Return (X, Y) of the center of cell containing provided text 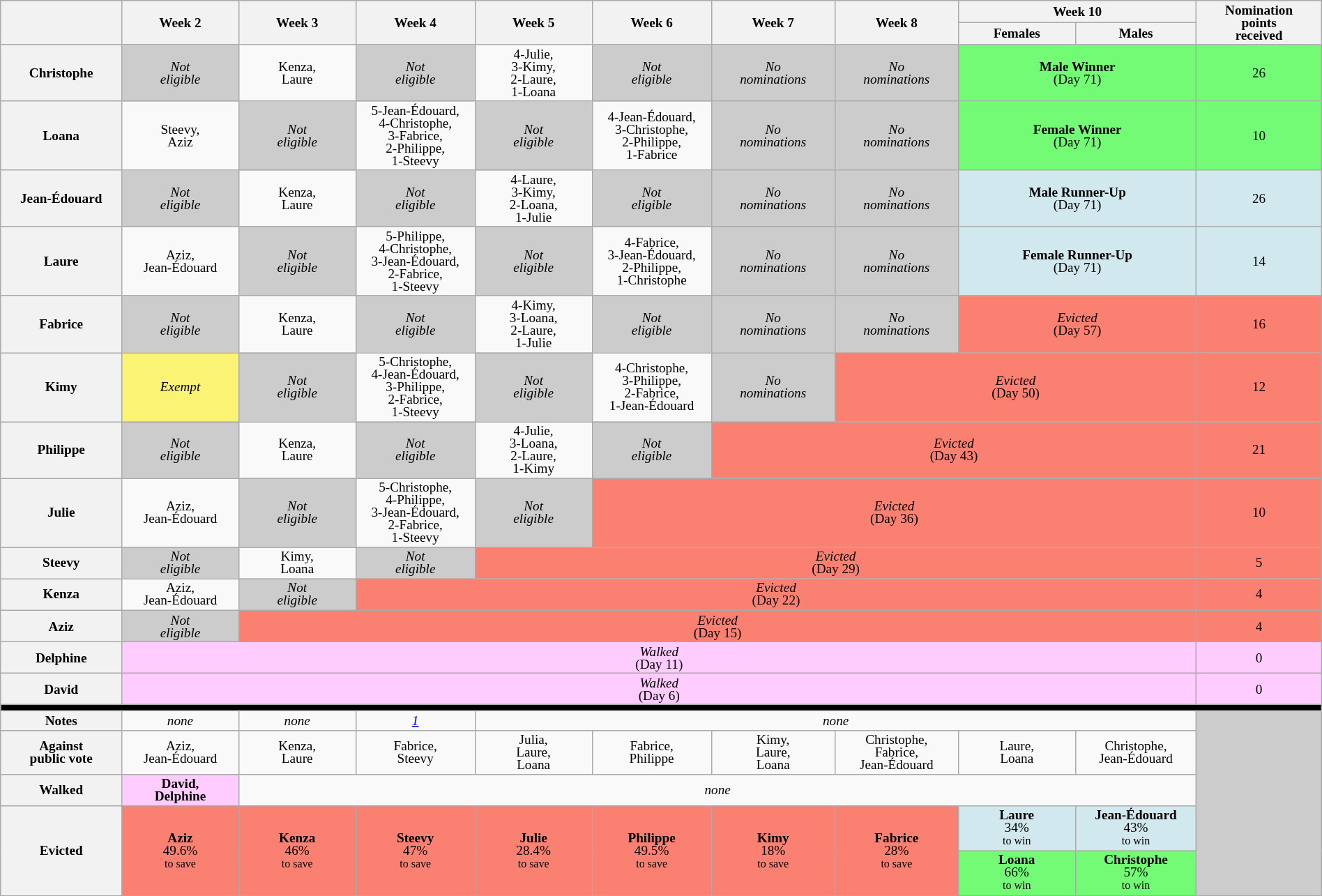
Aziz (61, 626)
Week 10 (1077, 12)
Kimy18%to save (773, 851)
David (61, 689)
Week 8 (897, 22)
Evicted(Day 50) (1015, 386)
Steevy47%to save (416, 851)
Walked(Day 6) (660, 689)
Evicted(Day 22) (776, 594)
David,Delphine (181, 789)
Againstpublic vote (61, 752)
1 (416, 721)
Week 7 (773, 22)
Kimy,Loana (297, 563)
5-Christophe,4-Jean-Édouard,3-Philippe,2-Fabrice,1-Steevy (416, 386)
Males (1136, 33)
Evicted(Day 57) (1077, 324)
Week 6 (651, 22)
Steevy,Aziz (181, 135)
Evicted(Day 43) (954, 450)
4-Julie,3-Kimy,2-Laure,1-Loana (533, 73)
Week 4 (416, 22)
Evicted(Day 36) (894, 513)
Laure (61, 261)
Christophe57%to win (1136, 873)
Week 3 (297, 22)
Exempt (181, 386)
4-Laure,3-Kimy,2-Loana,1-Julie (533, 198)
Female Winner (Day 71) (1077, 135)
Kenza (61, 594)
Walked (61, 789)
Jean-Édouard (61, 198)
4-Christophe,3-Philippe,2-Fabrice,1-Jean-Édouard (651, 386)
Evicted (61, 851)
Steevy (61, 563)
Fabrice28%to save (897, 851)
Male Runner-Up(Day 71) (1077, 198)
Fabrice (61, 324)
5-Philippe,4-Christophe,3-Jean-Édouard,2-Fabrice,1-Steevy (416, 261)
14 (1259, 261)
Christophe,Fabrice,Jean-Édouard (897, 752)
16 (1259, 324)
Delphine (61, 657)
Julia,Laure,Loana (533, 752)
Laure34%to win (1017, 828)
Laure,Loana (1017, 752)
Female Runner-Up(Day 71) (1077, 261)
Christophe (61, 73)
Jean-Édouard43%to win (1136, 828)
Nominationpointsreceived (1259, 22)
Philippe49.5%to save (651, 851)
Julie28.4%to save (533, 851)
5-Christophe,4-Philippe,3-Jean-Édouard,2-Fabrice,1-Steevy (416, 513)
Christophe,Jean-Édouard (1136, 752)
Julie (61, 513)
Fabrice,Steevy (416, 752)
Week 2 (181, 22)
Kimy (61, 386)
Kimy,Laure,Loana (773, 752)
Notes (61, 721)
5 (1259, 563)
21 (1259, 450)
Loana (61, 135)
Evicted(Day 15) (717, 626)
Kenza46%to save (297, 851)
4-Jean-Édouard,3-Christophe,2-Philippe,1-Fabrice (651, 135)
Walked(Day 11) (660, 657)
Male Winner(Day 71) (1077, 73)
Loana66%to win (1017, 873)
Week 5 (533, 22)
4-Kimy,3-Loana,2-Laure,1-Julie (533, 324)
Philippe (61, 450)
Fabrice,Philippe (651, 752)
Females (1017, 33)
5-Jean-Édouard,4-Christophe,3-Fabrice,2-Philippe,1-Steevy (416, 135)
4-Fabrice,3-Jean-Édouard,2-Philippe,1-Christophe (651, 261)
Evicted(Day 29) (835, 563)
4-Julie,3-Loana,2-Laure,1-Kimy (533, 450)
Aziz49.6%to save (181, 851)
12 (1259, 386)
